Return the [X, Y] coordinate for the center point of the cell that contains the specified text.  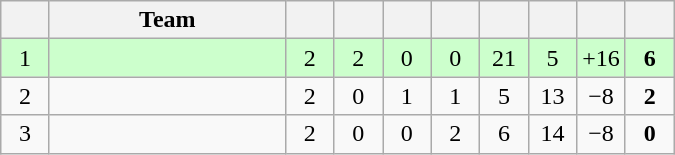
13 [552, 96]
21 [504, 58]
14 [552, 134]
3 [26, 134]
Team [167, 20]
+16 [602, 58]
